Return (X, Y) of the center of cell containing provided text 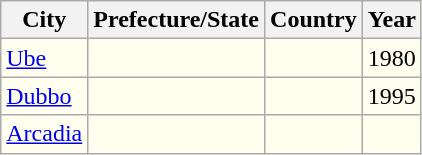
1980 (392, 58)
Country (314, 20)
Prefecture/State (176, 20)
Dubbo (44, 96)
Ube (44, 58)
Year (392, 20)
1995 (392, 96)
City (44, 20)
Arcadia (44, 134)
